For the text-containing cell, return its midpoint in [x, y] coordinate format. 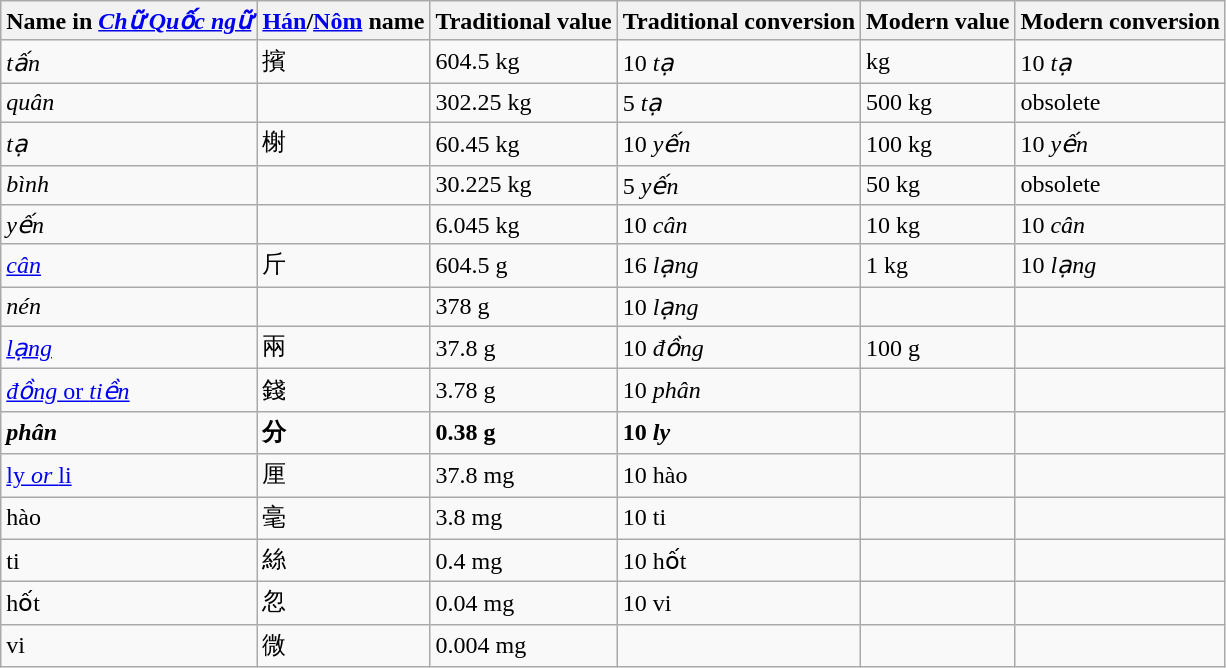
10 ly [738, 432]
0.04 mg [524, 604]
Traditional value [524, 21]
yến [129, 225]
10 vi [738, 604]
vi [129, 646]
Name in Chữ Quốc ngữ [129, 21]
絲 [344, 560]
擯 [344, 62]
0.4 mg [524, 560]
斤 [344, 266]
hốt [129, 604]
378 g [524, 307]
3.8 mg [524, 518]
bình [129, 185]
Hán/Nôm name [344, 21]
37.8 mg [524, 476]
10 kg [938, 225]
cân [129, 266]
10 ti [738, 518]
100 kg [938, 144]
10 hào [738, 476]
Modern conversion [1120, 21]
604.5 g [524, 266]
đồng or tiền [129, 390]
kg [938, 62]
10 hốt [738, 560]
0.38 g [524, 432]
tấn [129, 62]
3.78 g [524, 390]
毫 [344, 518]
quân [129, 103]
錢 [344, 390]
60.45 kg [524, 144]
ti [129, 560]
5 tạ [738, 103]
100 g [938, 348]
榭 [344, 144]
604.5 kg [524, 62]
tạ [129, 144]
分 [344, 432]
5 yến [738, 185]
Modern value [938, 21]
302.25 kg [524, 103]
500 kg [938, 103]
30.225 kg [524, 185]
37.8 g [524, 348]
50 kg [938, 185]
lạng [129, 348]
厘 [344, 476]
Traditional conversion [738, 21]
微 [344, 646]
兩 [344, 348]
10 phân [738, 390]
1 kg [938, 266]
nén [129, 307]
phân [129, 432]
10 đồng [738, 348]
hào [129, 518]
6.045 kg [524, 225]
0.004 mg [524, 646]
16 lạng [738, 266]
忽 [344, 604]
ly or li [129, 476]
